Locate the cell with the specified text and output its [x, y] center coordinate. 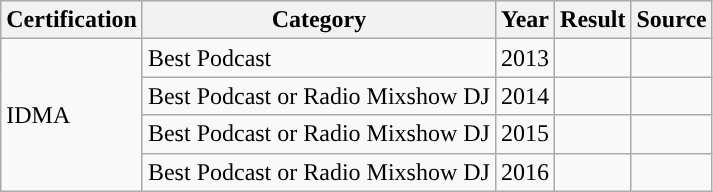
Result [593, 20]
2014 [524, 96]
2013 [524, 58]
Certification [72, 20]
Source [672, 20]
2015 [524, 134]
2016 [524, 172]
Year [524, 20]
Category [318, 20]
Best Podcast [318, 58]
IDMA [72, 115]
